Detect which cell encompasses the target text, then output its [x, y] center coordinate. 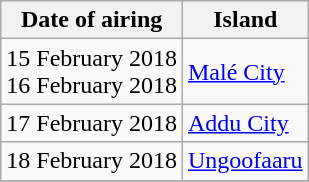
Island [245, 20]
Ungoofaaru [245, 161]
17 February 2018 [92, 123]
15 February 201816 February 2018 [92, 72]
Date of airing [92, 20]
18 February 2018 [92, 161]
Addu City [245, 123]
Malé City [245, 72]
